Provide the [x, y] coordinate of the cell's center where the given text is located.  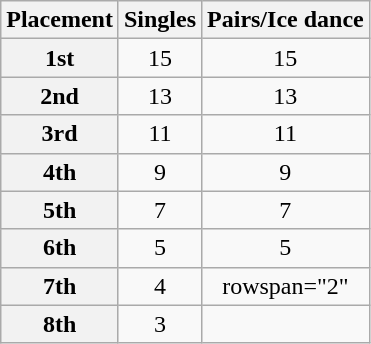
7th [60, 286]
8th [60, 324]
4th [60, 172]
Pairs/Ice dance [286, 20]
3rd [60, 134]
4 [160, 286]
6th [60, 248]
Singles [160, 20]
3 [160, 324]
2nd [60, 96]
1st [60, 58]
Placement [60, 20]
rowspan="2" [286, 286]
5th [60, 210]
